Pinpoint the cell where the given text exists, returning its [x, y] midpoint coordinate. 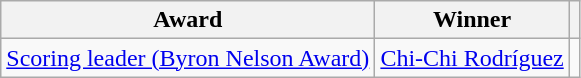
Winner [472, 20]
Chi-Chi Rodríguez [472, 58]
Award [188, 20]
Scoring leader (Byron Nelson Award) [188, 58]
